For the text-containing cell, return its midpoint in [x, y] coordinate format. 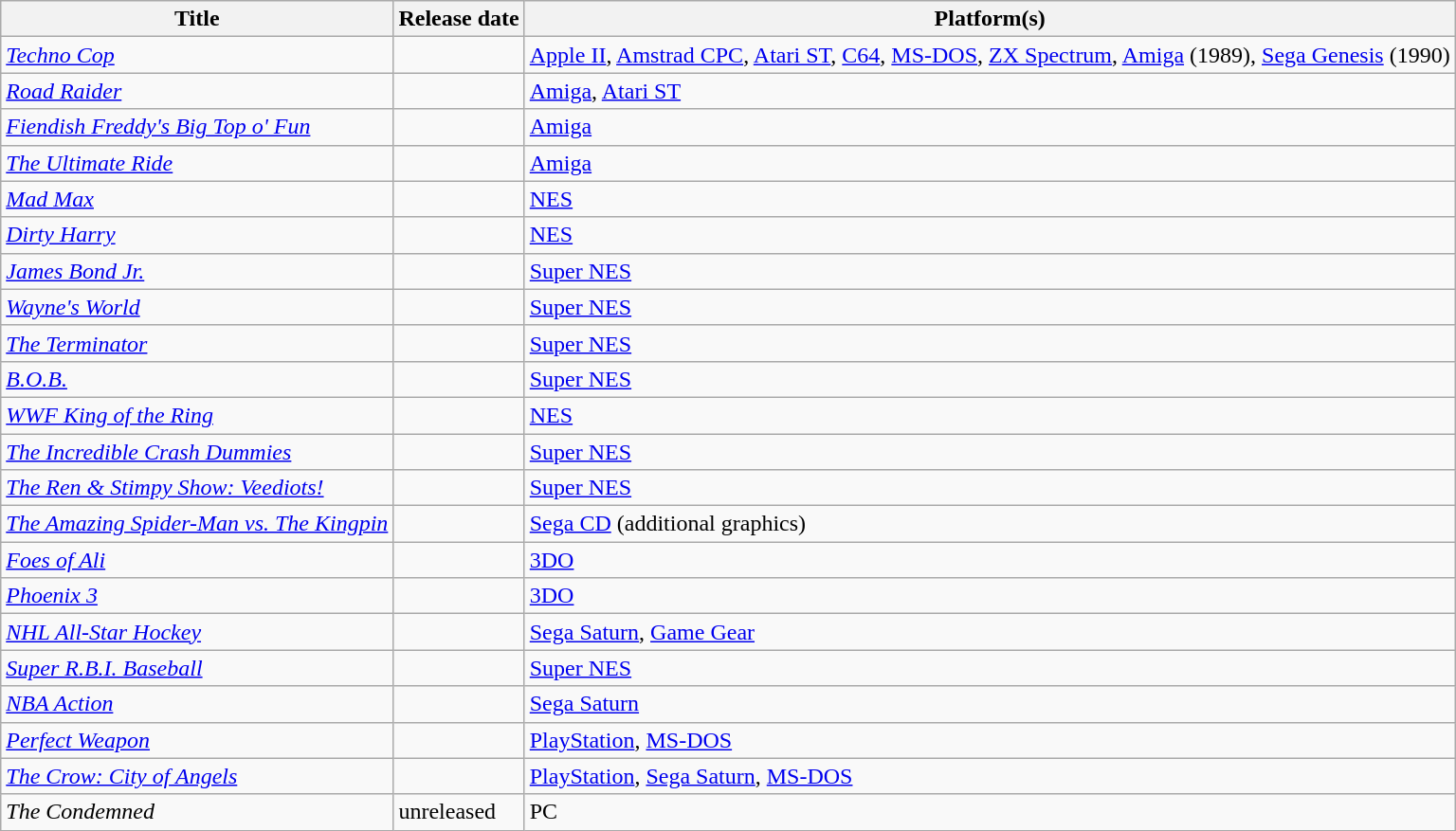
PlayStation, MS-DOS [990, 740]
Phoenix 3 [197, 596]
Platform(s) [990, 19]
The Ultimate Ride [197, 163]
Perfect Weapon [197, 740]
Release date [459, 19]
B.O.B. [197, 379]
The Ren & Stimpy Show: Veediots! [197, 488]
unreleased [459, 812]
Road Raider [197, 91]
NHL All-Star Hockey [197, 632]
Wayne's World [197, 307]
Dirty Harry [197, 235]
WWF King of the Ring [197, 415]
Fiendish Freddy's Big Top o' Fun [197, 127]
The Incredible Crash Dummies [197, 452]
The Condemned [197, 812]
The Crow: City of Angels [197, 776]
PC [990, 812]
Sega CD (additional graphics) [990, 524]
Title [197, 19]
Apple II, Amstrad CPC, Atari ST, C64, MS-DOS, ZX Spectrum, Amiga (1989), Sega Genesis (1990) [990, 55]
Sega Saturn [990, 704]
Sega Saturn, Game Gear [990, 632]
Techno Cop [197, 55]
The Terminator [197, 343]
The Amazing Spider-Man vs. The Kingpin [197, 524]
Foes of Ali [197, 560]
Mad Max [197, 199]
James Bond Jr. [197, 271]
Amiga, Atari ST [990, 91]
NBA Action [197, 704]
PlayStation, Sega Saturn, MS-DOS [990, 776]
Super R.B.I. Baseball [197, 668]
